Determine the (X, Y) coordinate at the center of the cell enclosing the given text.  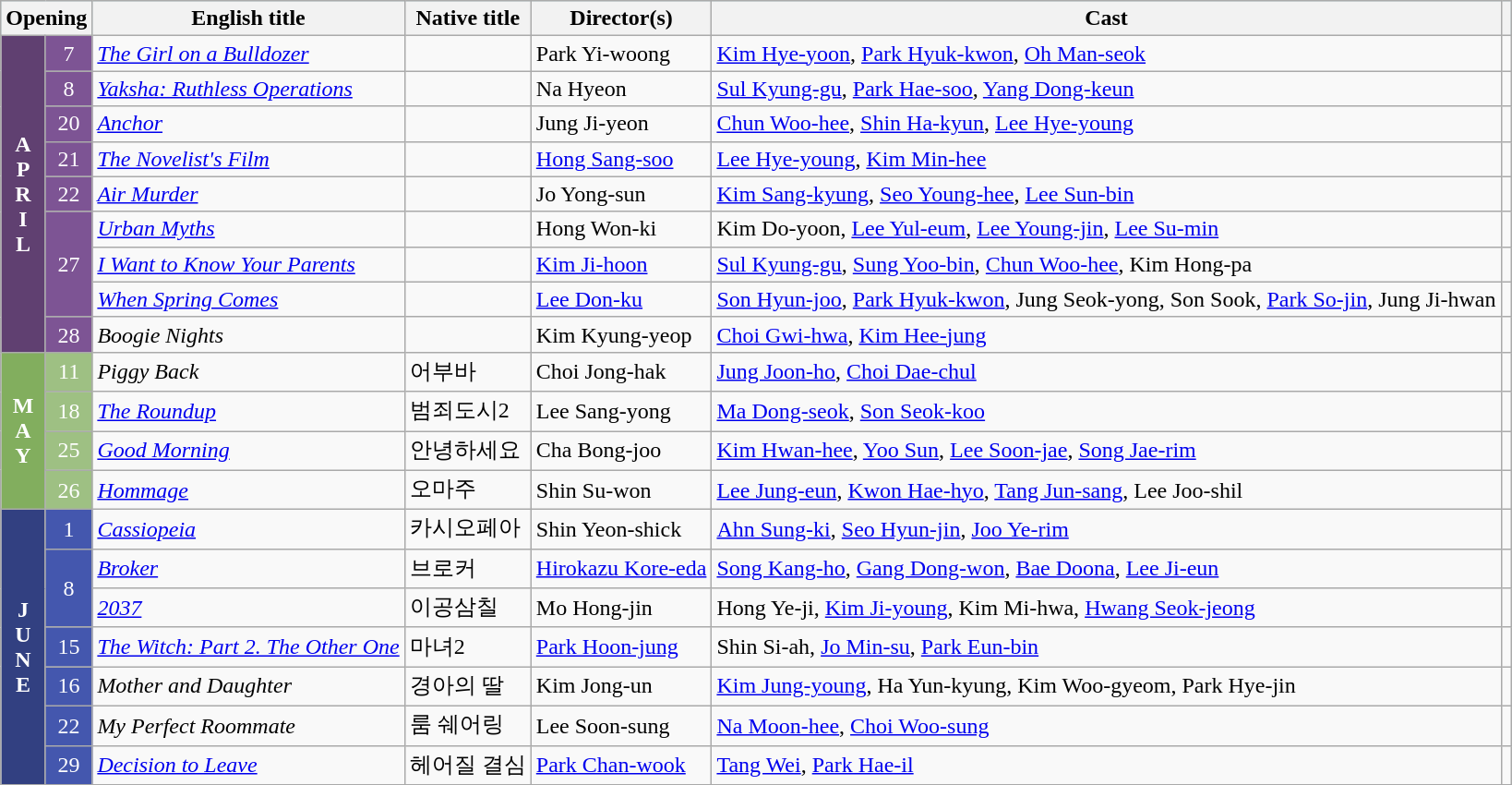
English title (248, 18)
룸 쉐어링 (467, 726)
20 (68, 124)
Cassiopeia (248, 530)
Shin Yeon-shick (621, 530)
Hommage (248, 489)
29 (68, 765)
Kim Sang-kyung, Seo Young-hee, Lee Sun-bin (1106, 194)
Broker (248, 569)
Ahn Sung-ki, Seo Hyun-jin, Joo Ye-rim (1106, 530)
Lee Soon-sung (621, 726)
Hong Won-ki (621, 229)
When Spring Comes (248, 299)
Kim Hwan-hee, Yoo Sun, Lee Soon-jae, Song Jae-rim (1106, 451)
Urban Myths (248, 229)
1 (68, 530)
Son Hyun-joo, Park Hyuk-kwon, Jung Seok-yong, Son Sook, Park So-jin, Jung Ji-hwan (1106, 299)
The Roundup (248, 412)
Lee Jung-eun, Kwon Hae-hyo, Tang Jun-sang, Lee Joo-shil (1106, 489)
Shin Su-won (621, 489)
27 (68, 264)
15 (68, 646)
Mother and Daughter (248, 687)
오마주 (467, 489)
Kim Do-yoon, Lee Yul-eum, Lee Young-jin, Lee Su-min (1106, 229)
The Witch: Part 2. The Other One (248, 646)
Anchor (248, 124)
16 (68, 687)
Hong Ye-ji, Kim Ji-young, Kim Mi-hwa, Hwang Seok-jeong (1106, 608)
브로커 (467, 569)
Kim Jong-un (621, 687)
11 (68, 371)
Piggy Back (248, 371)
Good Morning (248, 451)
Park Hoon-jung (621, 646)
Choi Jong-hak (621, 371)
Na Hyeon (621, 89)
Na Moon-hee, Choi Woo-sung (1106, 726)
Boogie Nights (248, 334)
Decision to Leave (248, 765)
경아의 딸 (467, 687)
Hirokazu Kore-eda (621, 569)
Kim Kyung-yeop (621, 334)
The Girl on a Bulldozer (248, 54)
Director(s) (621, 18)
Opening (46, 18)
Kim Jung-young, Ha Yun-kyung, Kim Woo-gyeom, Park Hye-jin (1106, 687)
2037 (248, 608)
Lee Hye-young, Kim Min-hee (1106, 159)
Kim Ji-hoon (621, 264)
Choi Gwi-hwa, Kim Hee-jung (1106, 334)
Song Kang-ho, Gang Dong-won, Bae Doona, Lee Ji-eun (1106, 569)
이공삼칠 (467, 608)
헤어질 결심 (467, 765)
Jung Ji-yeon (621, 124)
Lee Don-ku (621, 299)
Jung Joon-ho, Choi Dae-chul (1106, 371)
Chun Woo-hee, Shin Ha-kyun, Lee Hye-young (1106, 124)
어부바 (467, 371)
Air Murder (248, 194)
MAY (24, 430)
25 (68, 451)
Jo Yong-sun (621, 194)
JUNE (24, 647)
Kim Hye-yoon, Park Hyuk-kwon, Oh Man-seok (1106, 54)
Tang Wei, Park Hae-il (1106, 765)
Hong Sang-soo (621, 159)
28 (68, 334)
21 (68, 159)
Cha Bong-joo (621, 451)
Shin Si-ah, Jo Min-su, Park Eun-bin (1106, 646)
APRIL (24, 194)
Native title (467, 18)
26 (68, 489)
I Want to Know Your Parents (248, 264)
The Novelist's Film (248, 159)
마녀2 (467, 646)
My Perfect Roommate (248, 726)
범죄도시2 (467, 412)
Ma Dong-seok, Son Seok-koo (1106, 412)
18 (68, 412)
7 (68, 54)
Sul Kyung-gu, Park Hae-soo, Yang Dong-keun (1106, 89)
Lee Sang-yong (621, 412)
안녕하세요 (467, 451)
Sul Kyung-gu, Sung Yoo-bin, Chun Woo-hee, Kim Hong-pa (1106, 264)
Cast (1106, 18)
카시오페아 (467, 530)
Park Chan-wook (621, 765)
Park Yi-woong (621, 54)
Mo Hong-jin (621, 608)
Yaksha: Ruthless Operations (248, 89)
